Search for the cell housing the specified text and yield its [x, y] center coordinate. 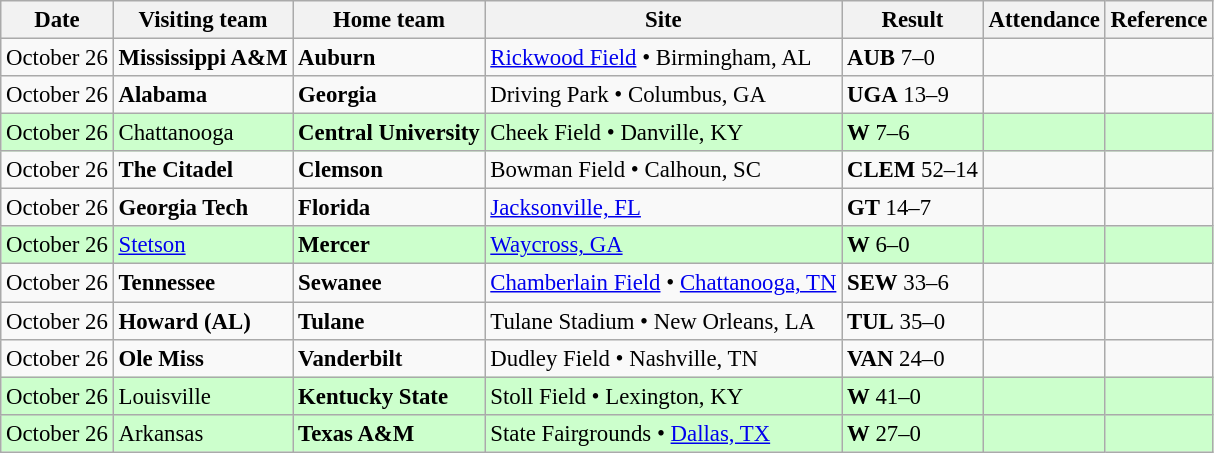
Visiting team [203, 20]
Florida [389, 208]
Tulane [389, 321]
Dudley Field • Nashville, TN [664, 358]
Mississippi A&M [203, 58]
Auburn [389, 58]
Site [664, 20]
State Fairgrounds • Dallas, TX [664, 433]
Result [913, 20]
W 27–0 [913, 433]
Kentucky State [389, 396]
Date [57, 20]
Arkansas [203, 433]
Ole Miss [203, 358]
Driving Park • Columbus, GA [664, 95]
Texas A&M [389, 433]
Alabama [203, 95]
The Citadel [203, 170]
TUL 35–0 [913, 321]
Home team [389, 20]
Sewanee [389, 283]
Tulane Stadium • New Orleans, LA [664, 321]
Louisville [203, 396]
Georgia [389, 95]
Bowman Field • Calhoun, SC [664, 170]
Chattanooga [203, 133]
CLEM 52–14 [913, 170]
VAN 24–0 [913, 358]
Rickwood Field • Birmingham, AL [664, 58]
Central University [389, 133]
UGA 13–9 [913, 95]
Clemson [389, 170]
Tennessee [203, 283]
W 41–0 [913, 396]
Attendance [1044, 20]
W 7–6 [913, 133]
Jacksonville, FL [664, 208]
Stoll Field • Lexington, KY [664, 396]
W 6–0 [913, 245]
Stetson [203, 245]
Vanderbilt [389, 358]
Cheek Field • Danville, KY [664, 133]
Howard (AL) [203, 321]
Reference [1159, 20]
SEW 33–6 [913, 283]
Waycross, GA [664, 245]
Mercer [389, 245]
Chamberlain Field • Chattanooga, TN [664, 283]
AUB 7–0 [913, 58]
Georgia Tech [203, 208]
GT 14–7 [913, 208]
